Scan for the cell matching the given text and deliver its [X, Y] coordinate at center. 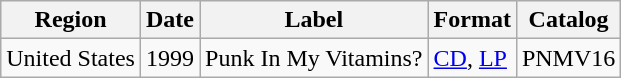
CD, LP [472, 58]
United States [71, 58]
1999 [170, 58]
Catalog [568, 20]
Region [71, 20]
Label [314, 20]
Punk In My Vitamins? [314, 58]
Format [472, 20]
PNMV16 [568, 58]
Date [170, 20]
